For the text-containing cell, return its midpoint in (x, y) coordinate format. 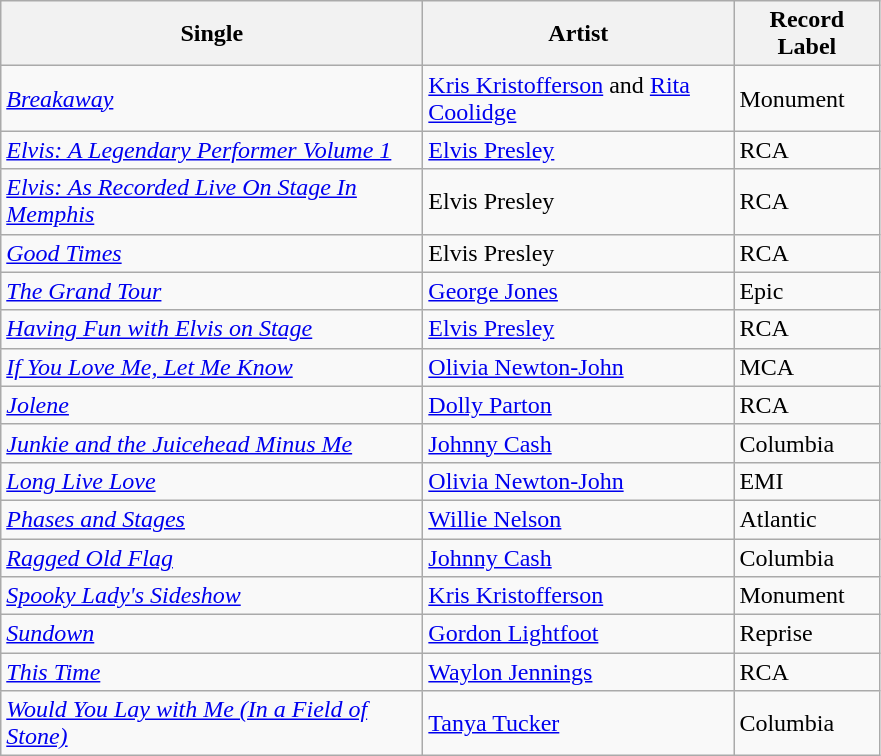
Record Label (807, 34)
MCA (807, 367)
Elvis: A Legendary Performer Volume 1 (212, 150)
George Jones (578, 291)
Elvis: As Recorded Live On Stage In Memphis (212, 202)
Ragged Old Flag (212, 557)
Waylon Jennings (578, 672)
Jolene (212, 405)
Single (212, 34)
Epic (807, 291)
Breakaway (212, 98)
Dolly Parton (578, 405)
Gordon Lightfoot (578, 634)
This Time (212, 672)
Reprise (807, 634)
Tanya Tucker (578, 724)
Kris Kristofferson (578, 596)
Kris Kristofferson and Rita Coolidge (578, 98)
The Grand Tour (212, 291)
Phases and Stages (212, 519)
Sundown (212, 634)
EMI (807, 481)
Willie Nelson (578, 519)
Would You Lay with Me (In a Field of Stone) (212, 724)
Junkie and the Juicehead Minus Me (212, 443)
If You Love Me, Let Me Know (212, 367)
Good Times (212, 253)
Spooky Lady's Sideshow (212, 596)
Long Live Love (212, 481)
Having Fun with Elvis on Stage (212, 329)
Atlantic (807, 519)
Artist (578, 34)
